For the text-containing cell, return its midpoint in (X, Y) coordinate format. 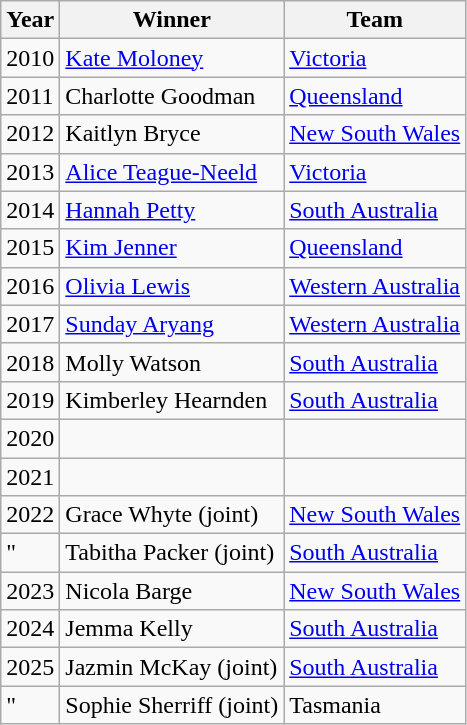
Sophie Sherriff (joint) (172, 705)
Charlotte Goodman (172, 96)
Year (30, 20)
2024 (30, 629)
Tasmania (375, 705)
2022 (30, 515)
Winner (172, 20)
2016 (30, 286)
2017 (30, 324)
2020 (30, 438)
Team (375, 20)
Jazmin McKay (joint) (172, 667)
Grace Whyte (joint) (172, 515)
Kimberley Hearnden (172, 400)
2011 (30, 96)
Alice Teague-Neeld (172, 172)
2018 (30, 362)
Kaitlyn Bryce (172, 134)
Tabitha Packer (joint) (172, 553)
2021 (30, 477)
Kim Jenner (172, 248)
2019 (30, 400)
Kate Moloney (172, 58)
Olivia Lewis (172, 286)
2023 (30, 591)
Sunday Aryang (172, 324)
2015 (30, 248)
2013 (30, 172)
Hannah Petty (172, 210)
2010 (30, 58)
2012 (30, 134)
Jemma Kelly (172, 629)
2025 (30, 667)
2014 (30, 210)
Molly Watson (172, 362)
Nicola Barge (172, 591)
